Determine the [X, Y] coordinate at the center of the cell enclosing the given text.  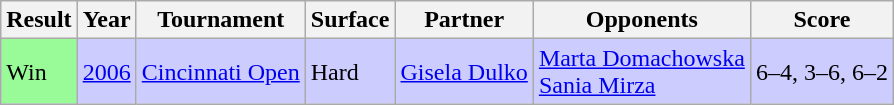
Opponents [642, 20]
Marta Domachowska Sania Mirza [642, 72]
Year [106, 20]
Surface [350, 20]
Cincinnati Open [220, 72]
Partner [464, 20]
Gisela Dulko [464, 72]
Hard [350, 72]
Win [39, 72]
Tournament [220, 20]
Result [39, 20]
2006 [106, 72]
Score [822, 20]
6–4, 3–6, 6–2 [822, 72]
